Locate the cell with the specified text and output its [x, y] center coordinate. 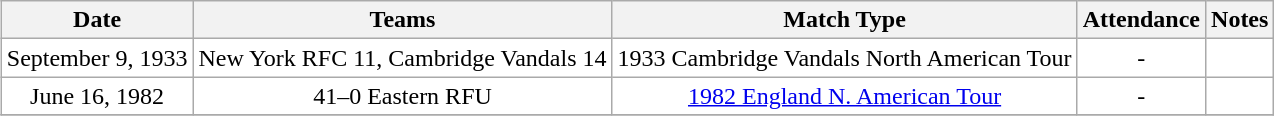
1982 England N. American Tour [844, 96]
New York RFC 11, Cambridge Vandals 14 [402, 58]
1933 Cambridge Vandals North American Tour [844, 58]
September 9, 1933 [97, 58]
41–0 Eastern RFU [402, 96]
Teams [402, 20]
Notes [1240, 20]
Date [97, 20]
Attendance [1141, 20]
Match Type [844, 20]
June 16, 1982 [97, 96]
